Detect which cell encompasses the target text, then output its [x, y] center coordinate. 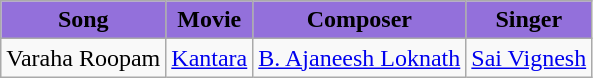
Sai Vignesh [529, 58]
Varaha Roopam [84, 58]
Song [84, 20]
Movie [210, 20]
Kantara [210, 58]
Singer [529, 20]
Composer [360, 20]
B. Ajaneesh Loknath [360, 58]
